Provide the (X, Y) coordinate of the cell's center where the given text is located.  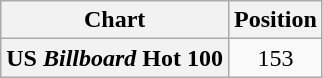
153 (276, 58)
Chart (115, 20)
US Billboard Hot 100 (115, 58)
Position (276, 20)
